Return [x, y] of the center of cell containing provided text 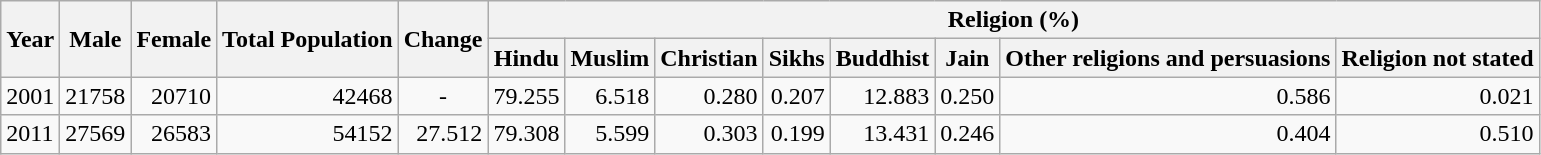
0.246 [968, 134]
5.599 [610, 134]
Hindu [526, 58]
Total Population [308, 39]
79.308 [526, 134]
0.303 [709, 134]
Change [443, 39]
12.883 [882, 96]
20710 [174, 96]
Sikhs [796, 58]
0.207 [796, 96]
79.255 [526, 96]
2011 [30, 134]
2001 [30, 96]
27.512 [443, 134]
0.199 [796, 134]
Religion not stated [1438, 58]
0.586 [1168, 96]
Buddhist [882, 58]
27569 [96, 134]
13.431 [882, 134]
0.250 [968, 96]
Religion (%) [1014, 20]
Male [96, 39]
42468 [308, 96]
26583 [174, 134]
54152 [308, 134]
6.518 [610, 96]
Muslim [610, 58]
Year [30, 39]
Christian [709, 58]
Other religions and persuasions [1168, 58]
0.280 [709, 96]
Female [174, 39]
0.510 [1438, 134]
0.404 [1168, 134]
Jain [968, 58]
0.021 [1438, 96]
21758 [96, 96]
- [443, 96]
